Pinpoint the cell where the given text exists, returning its (x, y) midpoint coordinate. 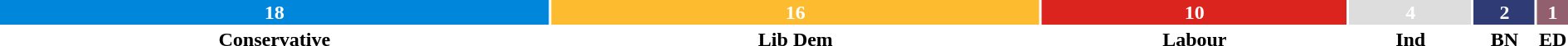
4 (1410, 12)
18 (275, 12)
16 (796, 12)
10 (1195, 12)
1 (1553, 12)
2 (1505, 12)
